Extract the (X, Y) coordinate from the center of the cell holding the provided text.  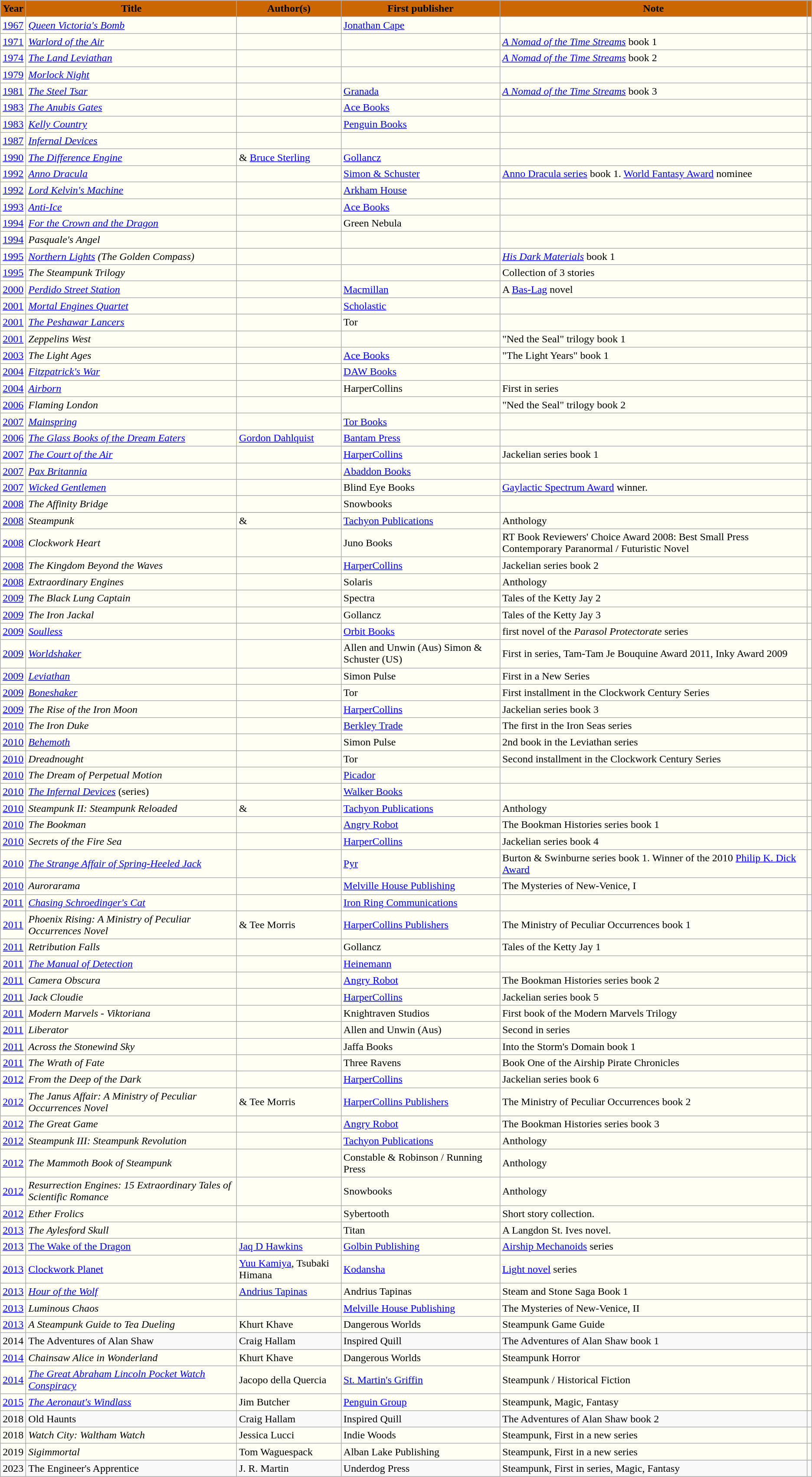
Kelly Country (131, 124)
The Steel Tsar (131, 91)
Retribution Falls (131, 947)
Note (653, 9)
1993 (13, 207)
The Iron Jackal (131, 615)
The Adventures of Alan Shaw book 1 (653, 1341)
Abaddon Books (420, 471)
The Peshawar Lancers (131, 322)
Penguin Books (420, 124)
Flaming London (131, 405)
Titan (420, 1230)
Airborn (131, 388)
A Langdon St. Ives novel. (653, 1230)
First in series (653, 388)
1990 (13, 157)
J. R. Martin (289, 1468)
Soulless (131, 631)
The Light Ages (131, 355)
The Wrath of Fate (131, 1063)
The Iron Duke (131, 725)
Warlord of the Air (131, 42)
First in a New Series (653, 676)
Burton & Swinburne series book 1. Winner of the 2010 Philip K. Dick Award (653, 863)
The Manual of Detection (131, 964)
The Dream of Perpetual Motion (131, 775)
Juno Books (420, 543)
A Nomad of the Time Streams book 2 (653, 58)
Year (13, 9)
The Bookman Histories series book 1 (653, 825)
"Ned the Seal" trilogy book 1 (653, 339)
Queen Victoria's Bomb (131, 25)
The Bookman Histories series book 3 (653, 1124)
1971 (13, 42)
Liberator (131, 1030)
Collection of 3 stories (653, 273)
A Steampunk Guide to Tea Dueling (131, 1324)
Tom Waguespack (289, 1452)
2nd book in the Leviathan series (653, 742)
Orbit Books (420, 631)
Picador (420, 775)
Macmillan (420, 289)
Walker Books (420, 792)
"The Light Years" book 1 (653, 355)
First publisher (420, 9)
The Bookman Histories series book 2 (653, 980)
Tales of the Ketty Jay 1 (653, 947)
The Mysteries of New-Venice, I (653, 886)
Author(s) (289, 9)
Morlock Night (131, 75)
Anno Dracula (131, 174)
"Ned the Seal" trilogy book 2 (653, 405)
Boneshaker (131, 693)
Jessica Lucci (289, 1435)
Jackelian series book 2 (653, 565)
The Adventures of Alan Shaw book 2 (653, 1419)
Sigimmortal (131, 1452)
Second in series (653, 1030)
Chainsaw Alice in Wonderland (131, 1358)
The Ministry of Peculiar Occurrences book 2 (653, 1102)
Allen and Unwin (Aus) (420, 1030)
Lord Kelvin's Machine (131, 190)
Short story collection. (653, 1214)
Clockwork Planet (131, 1269)
Infernal Devices (131, 141)
Old Haunts (131, 1419)
Jackelian series book 4 (653, 841)
The Kingdom Beyond the Waves (131, 565)
Kodansha (420, 1269)
2015 (13, 1402)
Simon & Schuster (420, 174)
Fitzpatrick's War (131, 372)
Pax Britannia (131, 471)
Wicked Gentlemen (131, 488)
The Land Leviathan (131, 58)
1974 (13, 58)
From the Deep of the Dark (131, 1080)
Aurorarama (131, 886)
Tales of the Ketty Jay 3 (653, 615)
The Adventures of Alan Shaw (131, 1341)
The Great Abraham Lincoln Pocket Watch Conspiracy (131, 1380)
His Dark Materials book 1 (653, 256)
Indie Woods (420, 1435)
Ether Frolics (131, 1214)
Phoenix Rising: A Ministry of Peculiar Occurrences Novel (131, 925)
Green Nebula (420, 223)
Jackelian series book 1 (653, 454)
Jaffa Books (420, 1046)
Steampunk Game Guide (653, 1324)
Into the Storm's Domain book 1 (653, 1046)
Leviathan (131, 676)
1979 (13, 75)
Airship Mechanoids series (653, 1247)
Knightraven Studios (420, 1013)
RT Book Reviewers' Choice Award 2008: Best Small Press Contemporary Paranormal / Futuristic Novel (653, 543)
The Court of the Air (131, 454)
Watch City: Waltham Watch (131, 1435)
Underdog Press (420, 1468)
Tales of the Ketty Jay 2 (653, 598)
First in series, Tam-Tam Je Bouquine Award 2011, Inky Award 2009 (653, 653)
1967 (13, 25)
Jackelian series book 5 (653, 997)
The Infernal Devices (series) (131, 792)
The Wake of the Dragon (131, 1247)
Zeppelins West (131, 339)
Pyr (420, 863)
1981 (13, 91)
Steampunk Horror (653, 1358)
For the Crown and the Dragon (131, 223)
A Bas-Lag novel (653, 289)
First installment in the Clockwork Century Series (653, 693)
Hour of the Wolf (131, 1291)
Tor Books (420, 421)
Golbin Publishing (420, 1247)
Mainspring (131, 421)
Steampunk, First in series, Magic, Fantasy (653, 1468)
The Great Game (131, 1124)
The Aylesford Skull (131, 1230)
Worldshaker (131, 653)
Jackelian series book 6 (653, 1080)
Jaq D Hawkins (289, 1247)
Alban Lake Publishing (420, 1452)
Spectra (420, 598)
Constable & Robinson / Running Press (420, 1163)
Solaris (420, 582)
Modern Marvels - Viktoriana (131, 1013)
First book of the Modern Marvels Trilogy (653, 1013)
Anno Dracula series book 1. World Fantasy Award nominee (653, 174)
The Anubis Gates (131, 108)
Second installment in the Clockwork Century Series (653, 759)
Extraordinary Engines (131, 582)
The Aeronaut's Windlass (131, 1402)
Steampunk / Historical Fiction (653, 1380)
Jim Butcher (289, 1402)
Resurrection Engines: 15 Extraordinary Tales of Scientific Romance (131, 1191)
The first in the Iron Seas series (653, 725)
Light novel series (653, 1269)
Steampunk (131, 521)
Across the Stonewind Sky (131, 1046)
Bantam Press (420, 438)
Steampunk II: Steampunk Reloaded (131, 808)
St. Martin's Griffin (420, 1380)
The Black Lung Captain (131, 598)
Three Ravens (420, 1063)
1987 (13, 141)
Steam and Stone Saga Book 1 (653, 1291)
Granada (420, 91)
Jonathan Cape (420, 25)
2023 (13, 1468)
Luminous Chaos (131, 1308)
Berkley Trade (420, 725)
& Bruce Sterling (289, 157)
DAW Books (420, 372)
The Bookman (131, 825)
Behemoth (131, 742)
A Nomad of the Time Streams book 1 (653, 42)
The Steampunk Trilogy (131, 273)
The Strange Affair of Spring-Heeled Jack (131, 863)
The Rise of the Iron Moon (131, 709)
The Engineer's Apprentice (131, 1468)
Allen and Unwin (Aus) Simon & Schuster (US) (420, 653)
Steampunk III: Steampunk Revolution (131, 1141)
Heinemann (420, 964)
Blind Eye Books (420, 488)
first novel of the Parasol Protectorate series (653, 631)
Gaylactic Spectrum Award winner. (653, 488)
Scholastic (420, 306)
Jackelian series book 3 (653, 709)
Dreadnought (131, 759)
The Glass Books of the Dream Eaters (131, 438)
2000 (13, 289)
Sybertooth (420, 1214)
2003 (13, 355)
The Mammoth Book of Steampunk (131, 1163)
Jack Cloudie (131, 997)
Clockwork Heart (131, 543)
2019 (13, 1452)
Anti-Ice (131, 207)
Book One of the Airship Pirate Chronicles (653, 1063)
Mortal Engines Quartet (131, 306)
The Affinity Bridge (131, 504)
Yuu Kamiya, Tsubaki Himana (289, 1269)
Chasing Schroedinger's Cat (131, 903)
Steampunk, Magic, Fantasy (653, 1402)
The Mysteries of New-Venice, II (653, 1308)
Pasquale's Angel (131, 240)
Jacopo della Quercia (289, 1380)
Northern Lights (The Golden Compass) (131, 256)
The Janus Affair: A Ministry of Peculiar Occurrences Novel (131, 1102)
Arkham House (420, 190)
Iron Ring Communications (420, 903)
Camera Obscura (131, 980)
Title (131, 9)
A Nomad of the Time Streams book 3 (653, 91)
The Difference Engine (131, 157)
The Ministry of Peculiar Occurrences book 1 (653, 925)
Gordon Dahlquist (289, 438)
Penguin Group (420, 1402)
Secrets of the Fire Sea (131, 841)
Perdido Street Station (131, 289)
